Provide the (x, y) coordinate of the cell's center where the given text is located.  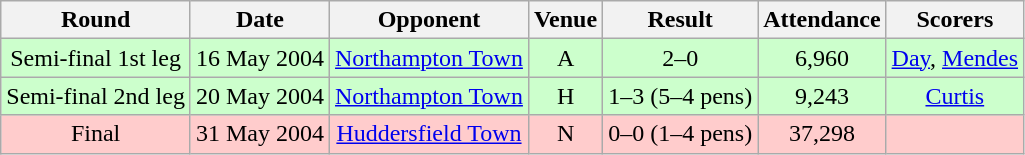
Final (96, 134)
Round (96, 20)
Attendance (822, 20)
20 May 2004 (260, 96)
6,960 (822, 58)
37,298 (822, 134)
9,243 (822, 96)
16 May 2004 (260, 58)
Day, Mendes (954, 58)
Semi-final 2nd leg (96, 96)
Scorers (954, 20)
Huddersfield Town (430, 134)
Result (680, 20)
N (565, 134)
H (565, 96)
31 May 2004 (260, 134)
Curtis (954, 96)
2–0 (680, 58)
Venue (565, 20)
Date (260, 20)
A (565, 58)
1–3 (5–4 pens) (680, 96)
0–0 (1–4 pens) (680, 134)
Opponent (430, 20)
Semi-final 1st leg (96, 58)
